Detect which cell encompasses the target text, then output its (x, y) center coordinate. 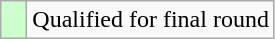
Qualified for final round (151, 20)
